Find where the given text appears and provide that cell's center as [X, Y] coordinate. 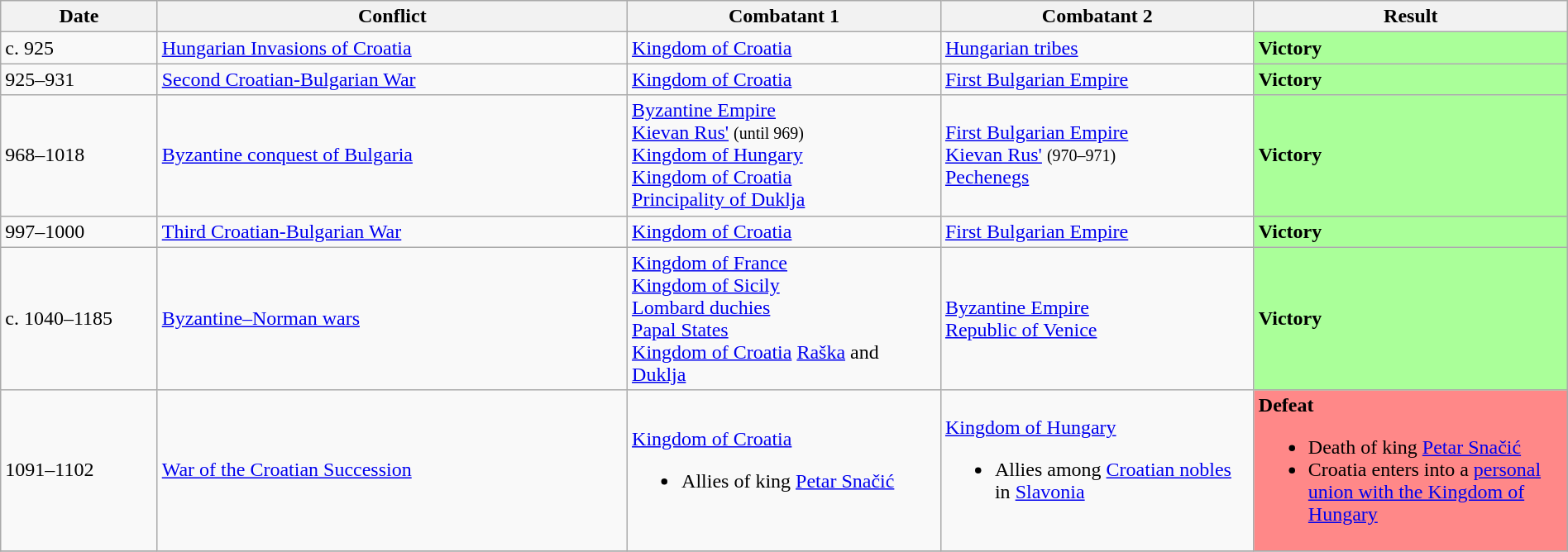
Combatant 2 [1097, 17]
Second Croatian-Bulgarian War [392, 79]
Third Croatian-Bulgarian War [392, 231]
War of the Croatian Succession [392, 470]
c. 925 [79, 48]
997–1000 [79, 231]
968–1018 [79, 155]
1091–1102 [79, 470]
Byzantine conquest of Bulgaria [392, 155]
Hungarian Invasions of Croatia [392, 48]
Byzantine Empire Kievan Rus' (until 969) Kingdom of Hungary Kingdom of CroatiaPrincipality of Duklja [784, 155]
Hungarian tribes [1097, 48]
Kingdom of HungaryAllies among Croatian nobles in Slavonia [1097, 470]
DefeatDeath of king Petar SnačićCroatia enters into a personal union with the Kingdom of Hungary [1411, 470]
925–931 [79, 79]
Byzantine Empire Republic of Venice [1097, 319]
Result [1411, 17]
Combatant 1 [784, 17]
Conflict [392, 17]
Byzantine–Norman wars [392, 319]
First Bulgarian Empire Kievan Rus' (970–971)Pechenegs [1097, 155]
c. 1040–1185 [79, 319]
Date [79, 17]
Kingdom of CroatiaAllies of king Petar Snačić [784, 470]
Kingdom of France Kingdom of Sicily Lombard duchies Papal States Kingdom of Croatia Raška and Duklja [784, 319]
